Find where the given text appears and provide that cell's center as [x, y] coordinate. 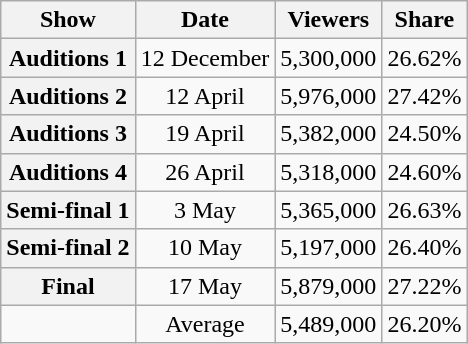
27.22% [424, 286]
26.20% [424, 324]
Auditions 3 [68, 134]
Date [205, 20]
5,382,000 [328, 134]
27.42% [424, 96]
5,197,000 [328, 248]
26 April [205, 172]
3 May [205, 210]
12 April [205, 96]
5,365,000 [328, 210]
Auditions 2 [68, 96]
Viewers [328, 20]
Semi-final 1 [68, 210]
Average [205, 324]
Final [68, 286]
5,489,000 [328, 324]
Share [424, 20]
26.40% [424, 248]
12 December [205, 58]
24.60% [424, 172]
Semi-final 2 [68, 248]
Auditions 1 [68, 58]
24.50% [424, 134]
Show [68, 20]
5,300,000 [328, 58]
26.62% [424, 58]
5,879,000 [328, 286]
Auditions 4 [68, 172]
5,318,000 [328, 172]
5,976,000 [328, 96]
17 May [205, 286]
10 May [205, 248]
19 April [205, 134]
26.63% [424, 210]
